Extract the (x, y) coordinate from the center of the cell holding the provided text.  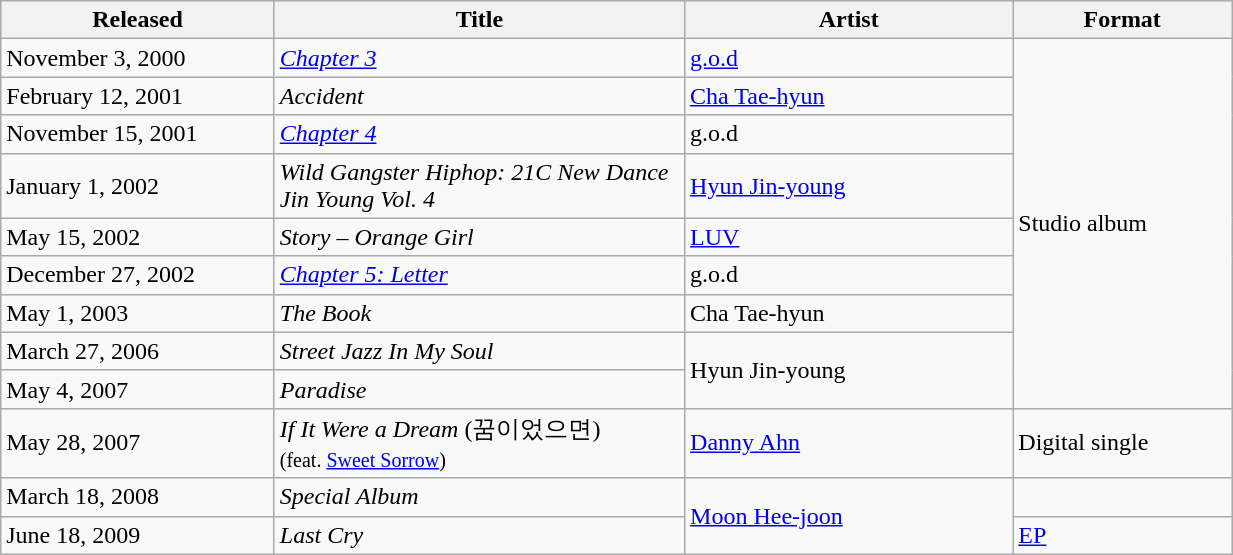
Special Album (479, 497)
February 12, 2001 (138, 96)
Wild Gangster Hiphop: 21C New Dance Jin Young Vol. 4 (479, 186)
The Book (479, 313)
May 15, 2002 (138, 237)
May 28, 2007 (138, 443)
Chapter 3 (479, 58)
Story – Orange Girl (479, 237)
Title (479, 20)
Paradise (479, 389)
June 18, 2009 (138, 535)
Digital single (1122, 443)
May 1, 2003 (138, 313)
Accident (479, 96)
LUV (849, 237)
January 1, 2002 (138, 186)
November 3, 2000 (138, 58)
Last Cry (479, 535)
Format (1122, 20)
EP (1122, 535)
Chapter 5: Letter (479, 275)
March 27, 2006 (138, 351)
Studio album (1122, 224)
May 4, 2007 (138, 389)
Released (138, 20)
Chapter 4 (479, 134)
Danny Ahn (849, 443)
Artist (849, 20)
If It Were a Dream (꿈이었으면)(feat. Sweet Sorrow) (479, 443)
March 18, 2008 (138, 497)
Street Jazz In My Soul (479, 351)
Moon Hee-joon (849, 516)
November 15, 2001 (138, 134)
December 27, 2002 (138, 275)
